For the text-containing cell, return its midpoint in (X, Y) coordinate format. 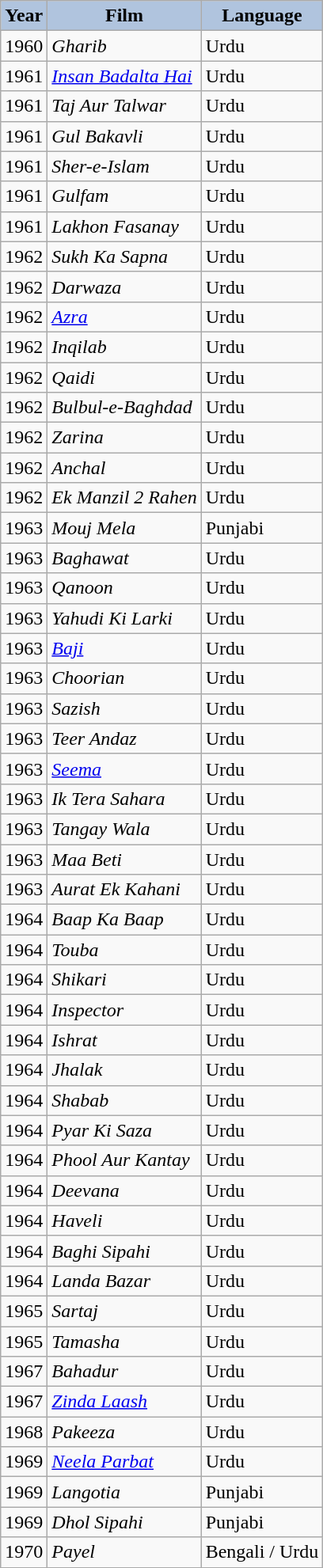
Sukh Ka Sapna (124, 256)
Gharib (124, 46)
Darwaza (124, 287)
Sartaj (124, 1311)
Qaidi (124, 378)
Film (124, 16)
Gulfam (124, 196)
Gul Bakavli (124, 136)
Ik Tera Sahara (124, 799)
Phool Aur Kantay (124, 1160)
Baghawat (124, 558)
Qanoon (124, 588)
Jhalak (124, 1070)
Baji (124, 648)
Shabab (124, 1100)
Aurat Ek Kahani (124, 890)
Insan Badalta Hai (124, 76)
Teer Andaz (124, 738)
Inqilab (124, 347)
Deevana (124, 1190)
Choorian (124, 678)
Bulbul-e-Baghdad (124, 408)
1960 (24, 46)
Sazish (124, 708)
Baghi Sipahi (124, 1251)
Landa Bazar (124, 1281)
Seema (124, 769)
Langotia (124, 1492)
Inspector (124, 1010)
Ishrat (124, 1040)
Yahudi Ki Larki (124, 618)
Pakeeza (124, 1432)
1968 (24, 1432)
Mouj Mela (124, 528)
Tamasha (124, 1342)
Payel (124, 1552)
Touba (124, 950)
Bengali / Urdu (262, 1552)
Baap Ka Baap (124, 920)
Year (24, 16)
Tangay Wala (124, 829)
Ek Manzil 2 Rahen (124, 498)
Lakhon Fasanay (124, 226)
Maa Beti (124, 859)
Sher-e-Islam (124, 166)
Bahadur (124, 1372)
1970 (24, 1552)
Azra (124, 317)
Language (262, 16)
Shikari (124, 980)
Dhol Sipahi (124, 1522)
Pyar Ki Saza (124, 1130)
Haveli (124, 1221)
Anchal (124, 468)
Zarina (124, 438)
Zinda Laash (124, 1402)
Neela Parbat (124, 1462)
Taj Aur Talwar (124, 106)
